For the text-containing cell, return its midpoint in [x, y] coordinate format. 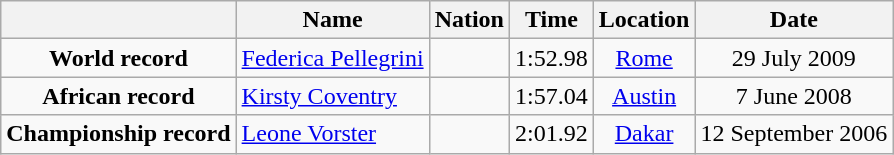
Time [552, 20]
Federica Pellegrini [332, 58]
Austin [644, 96]
Leone Vorster [332, 134]
World record [118, 58]
African record [118, 96]
12 September 2006 [794, 134]
1:57.04 [552, 96]
1:52.98 [552, 58]
Dakar [644, 134]
Championship record [118, 134]
7 June 2008 [794, 96]
Rome [644, 58]
29 July 2009 [794, 58]
Location [644, 20]
Date [794, 20]
2:01.92 [552, 134]
Name [332, 20]
Nation [469, 20]
Kirsty Coventry [332, 96]
